Extract the (x, y) coordinate from the center of the cell holding the provided text.  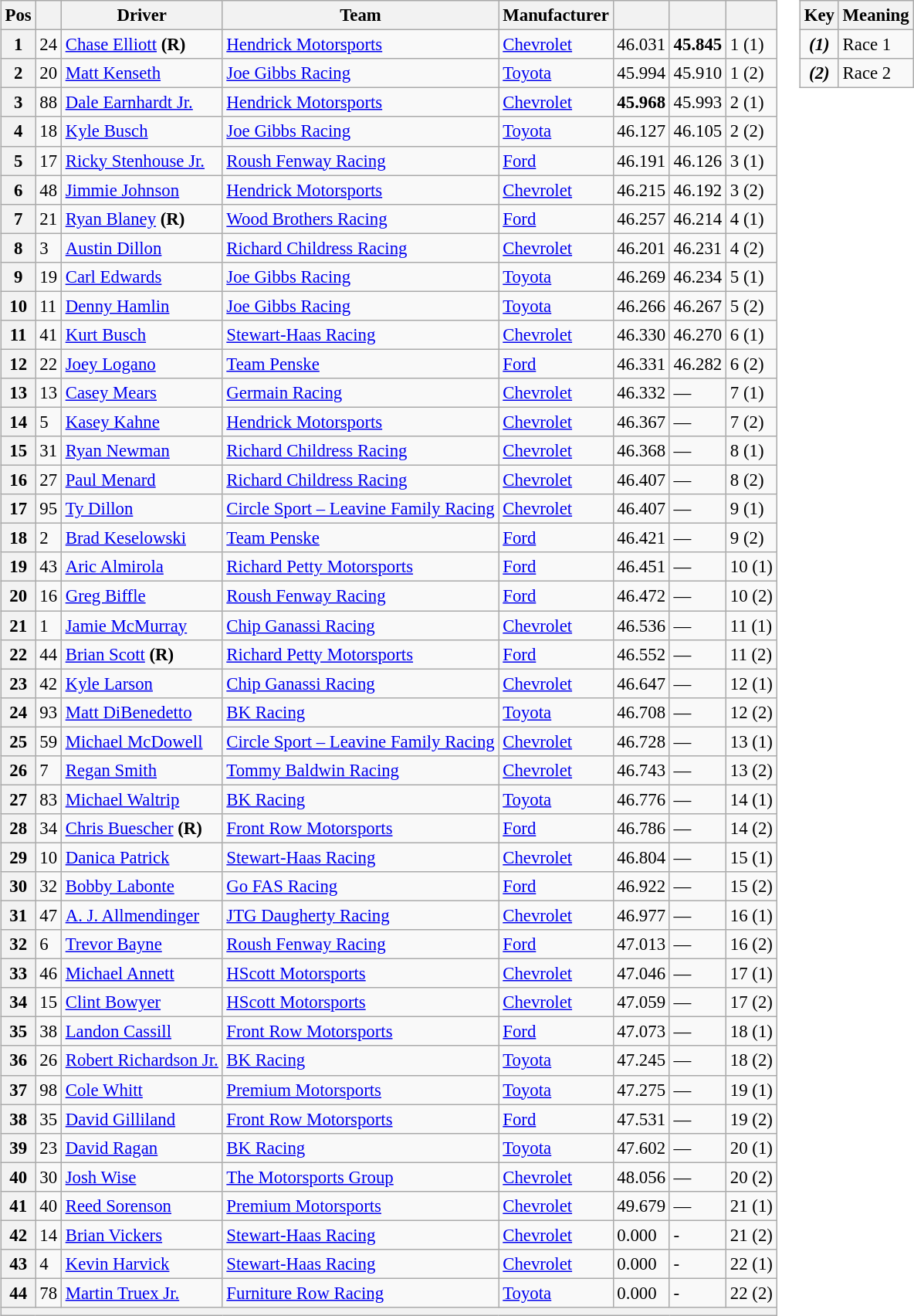
Michael McDowell (142, 741)
Clint Bowyer (142, 1002)
Furniture Row Racing (361, 1293)
12 (1) (752, 683)
46.282 (698, 364)
48 (48, 190)
37 (19, 1090)
46.536 (641, 625)
Ryan Newman (142, 451)
20 (2) (752, 1177)
Ty Dillon (142, 509)
14 (2) (752, 829)
21 (2) (752, 1235)
14 (1) (752, 799)
47.531 (641, 1119)
Ryan Blaney (R) (142, 219)
83 (48, 799)
45.968 (641, 103)
Martin Truex Jr. (142, 1293)
47 (48, 915)
8 (19, 248)
A. J. Allmendinger (142, 915)
48.056 (641, 1177)
9 (19, 276)
93 (48, 712)
4 (2) (752, 248)
46.201 (641, 248)
46.786 (641, 829)
46.330 (641, 335)
98 (48, 1090)
Brian Vickers (142, 1235)
Team (361, 15)
28 (19, 829)
16 (1) (752, 915)
Denny Hamlin (142, 306)
Ricky Stenhouse Jr. (142, 161)
46.647 (641, 683)
17 (1) (752, 974)
Regan Smith (142, 770)
Austin Dillon (142, 248)
16 (2) (752, 945)
Kurt Busch (142, 335)
9 (2) (752, 538)
45.910 (698, 73)
Michael Waltrip (142, 799)
47.013 (641, 945)
46.743 (641, 770)
46.267 (698, 306)
1 (2) (752, 73)
46.472 (641, 596)
Danica Patrick (142, 857)
Robert Richardson Jr. (142, 1060)
Cole Whitt (142, 1090)
15 (1) (752, 857)
Go FAS Racing (361, 887)
20 (1) (752, 1148)
Kyle Larson (142, 683)
46.708 (641, 712)
29 (19, 857)
2 (2) (752, 131)
2 (1) (752, 103)
95 (48, 509)
78 (48, 1293)
7 (2) (752, 422)
10 (1) (752, 567)
46.191 (641, 161)
Trevor Bayne (142, 945)
46.266 (641, 306)
Dale Earnhardt Jr. (142, 103)
Jimmie Johnson (142, 190)
6 (2) (752, 364)
David Gilliland (142, 1119)
Race 2 (875, 73)
Joey Logano (142, 364)
Aric Almirola (142, 567)
Reed Sorenson (142, 1206)
46.127 (641, 131)
46.257 (641, 219)
12 (19, 364)
Tommy Baldwin Racing (361, 770)
46.215 (641, 190)
46.332 (641, 393)
13 (1) (752, 741)
49.679 (641, 1206)
46.231 (698, 248)
(1) (819, 45)
Kevin Harvick (142, 1264)
15 (2) (752, 887)
Matt Kenseth (142, 73)
18 (2) (752, 1060)
12 (2) (752, 712)
3 (2) (752, 190)
46.234 (698, 276)
Kasey Kahne (142, 422)
46.977 (641, 915)
Matt DiBenedetto (142, 712)
46.421 (641, 538)
Meaning (875, 15)
Landon Cassill (142, 1032)
45.994 (641, 73)
36 (19, 1060)
Chris Buescher (R) (142, 829)
Race 1 (875, 45)
Josh Wise (142, 1177)
Brad Keselowski (142, 538)
25 (19, 741)
46.922 (641, 887)
45.845 (698, 45)
Casey Mears (142, 393)
46 (48, 974)
Jamie McMurray (142, 625)
Kyle Busch (142, 131)
Key (819, 15)
4 (1) (752, 219)
Greg Biffle (142, 596)
11 (2) (752, 654)
19 (1) (752, 1090)
46.451 (641, 567)
5 (2) (752, 306)
Driver (142, 15)
46.728 (641, 741)
47.602 (641, 1148)
45.993 (698, 103)
Carl Edwards (142, 276)
46.270 (698, 335)
39 (19, 1148)
The Motorsports Group (361, 1177)
46.126 (698, 161)
47.275 (641, 1090)
33 (19, 974)
Paul Menard (142, 480)
46.105 (698, 131)
59 (48, 741)
46.031 (641, 45)
JTG Daugherty Racing (361, 915)
22 (1) (752, 1264)
46.776 (641, 799)
46.192 (698, 190)
11 (1) (752, 625)
46.368 (641, 451)
46.214 (698, 219)
9 (1) (752, 509)
7 (1) (752, 393)
Michael Annett (142, 974)
47.245 (641, 1060)
David Ragan (142, 1148)
(2) (819, 73)
21 (1) (752, 1206)
10 (2) (752, 596)
Wood Brothers Racing (361, 219)
8 (2) (752, 480)
46.552 (641, 654)
19 (2) (752, 1119)
88 (48, 103)
13 (2) (752, 770)
47.059 (641, 1002)
Chase Elliott (R) (142, 45)
18 (1) (752, 1032)
46.331 (641, 364)
46.269 (641, 276)
22 (2) (752, 1293)
Brian Scott (R) (142, 654)
17 (2) (752, 1002)
47.073 (641, 1032)
Bobby Labonte (142, 887)
8 (1) (752, 451)
6 (1) (752, 335)
Pos (19, 15)
46.804 (641, 857)
1 (1) (752, 45)
46.367 (641, 422)
Germain Racing (361, 393)
Manufacturer (556, 15)
5 (1) (752, 276)
47.046 (641, 974)
3 (1) (752, 161)
